Provide the (x, y) coordinate of the cell's center where the given text is located.  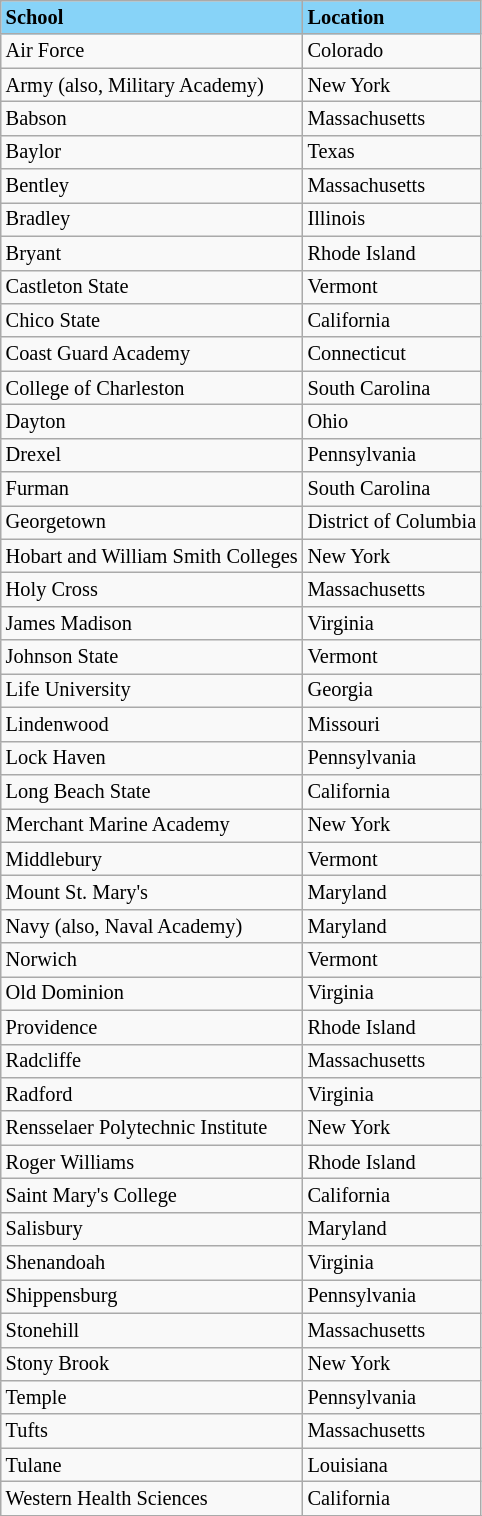
Texas (392, 152)
Air Force (152, 51)
Baylor (152, 152)
Georgetown (152, 522)
Drexel (152, 455)
Holy Cross (152, 589)
College of Charleston (152, 388)
Providence (152, 1027)
Furman (152, 489)
Castleton State (152, 287)
Lock Haven (152, 758)
Radcliffe (152, 1061)
Rensselaer Polytechnic Institute (152, 1128)
Georgia (392, 690)
Salisbury (152, 1229)
Coast Guard Academy (152, 354)
Navy (also, Naval Academy) (152, 926)
Louisiana (392, 1465)
Stony Brook (152, 1364)
Old Dominion (152, 993)
Colorado (392, 51)
Connecticut (392, 354)
Norwich (152, 960)
School (152, 17)
Tufts (152, 1431)
Army (also, Military Academy) (152, 85)
Bradley (152, 219)
District of Columbia (392, 522)
Middlebury (152, 859)
Chico State (152, 320)
Babson (152, 118)
Lindenwood (152, 724)
Shippensburg (152, 1296)
Tulane (152, 1465)
Hobart and William Smith Colleges (152, 556)
Bentley (152, 186)
Shenandoah (152, 1263)
Stonehill (152, 1330)
Roger Williams (152, 1162)
Temple (152, 1397)
Illinois (392, 219)
Location (392, 17)
Long Beach State (152, 791)
Radford (152, 1094)
James Madison (152, 623)
Mount St. Mary's (152, 892)
Johnson State (152, 657)
Saint Mary's College (152, 1195)
Merchant Marine Academy (152, 825)
Dayton (152, 421)
Western Health Sciences (152, 1498)
Missouri (392, 724)
Bryant (152, 253)
Ohio (392, 421)
Life University (152, 690)
